Detect which cell encompasses the target text, then output its (x, y) center coordinate. 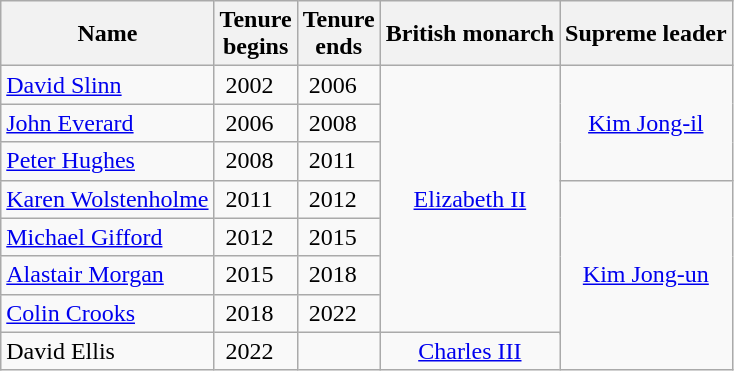
David Slinn (108, 85)
British monarch (470, 34)
Michael Gifford (108, 237)
Name (108, 34)
Peter Hughes (108, 161)
Tenureends (338, 34)
2002 (256, 85)
Elizabeth II (470, 199)
Charles III (470, 351)
Supreme leader (646, 34)
David Ellis (108, 351)
Kim Jong-un (646, 275)
John Everard (108, 123)
Colin Crooks (108, 313)
Alastair Morgan (108, 275)
Tenurebegins (256, 34)
Karen Wolstenholme (108, 199)
Kim Jong-il (646, 123)
